Return the [x, y] coordinate for the center point of the cell that contains the specified text.  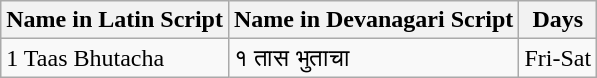
Name in Devanagari Script [373, 20]
Fri-Sat [558, 58]
1 Taas Bhutacha [115, 58]
Days [558, 20]
१ तास भुताचा [373, 58]
Name in Latin Script [115, 20]
